For the text-containing cell, return its midpoint in (x, y) coordinate format. 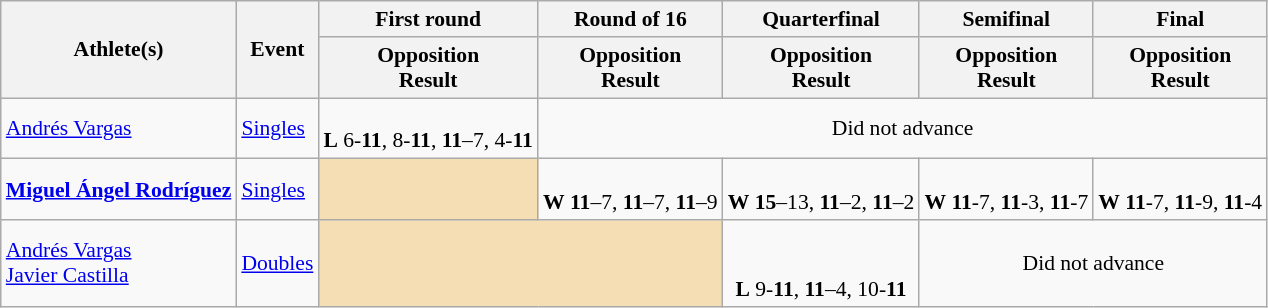
W 11-7, 11-9, 11-4 (1180, 190)
First round (428, 19)
Andrés VargasJavier Castilla (119, 264)
L 9-11, 11–4, 10-11 (822, 264)
Event (277, 50)
Quarterfinal (822, 19)
W 15–13, 11–2, 11–2 (822, 190)
Round of 16 (630, 19)
Andrés Vargas (119, 128)
W 11–7, 11–7, 11–9 (630, 190)
Athlete(s) (119, 50)
Doubles (277, 264)
Semifinal (1006, 19)
L 6-11, 8-11, 11–7, 4-11 (428, 128)
Miguel Ángel Rodríguez (119, 190)
W 11-7, 11-3, 11-7 (1006, 190)
Final (1180, 19)
